Output the (X, Y) coordinate of the center of the cell containing the given text.  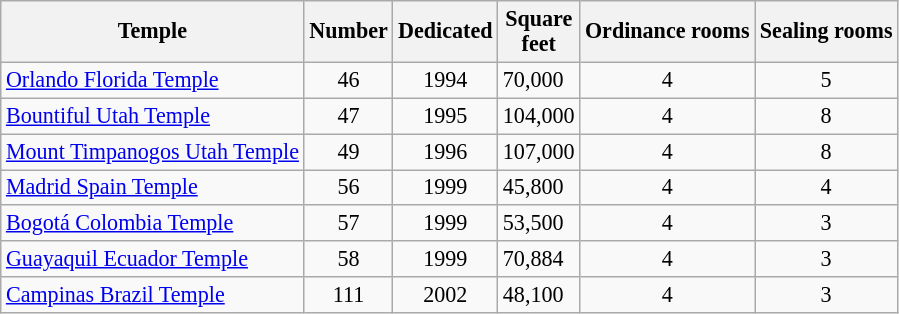
Bogotá Colombia Temple (152, 223)
57 (348, 223)
Madrid Spain Temple (152, 187)
Temple (152, 30)
Sealing rooms (826, 30)
1994 (446, 80)
Dedicated (446, 30)
5 (826, 80)
53,500 (539, 223)
107,000 (539, 151)
70,000 (539, 80)
Mount Timpanogos Utah Temple (152, 151)
1995 (446, 116)
45,800 (539, 187)
2002 (446, 295)
49 (348, 151)
104,000 (539, 116)
46 (348, 80)
Number (348, 30)
Campinas Brazil Temple (152, 295)
Orlando Florida Temple (152, 80)
47 (348, 116)
Ordinance rooms (668, 30)
58 (348, 259)
Bountiful Utah Temple (152, 116)
111 (348, 295)
48,100 (539, 295)
Guayaquil Ecuador Temple (152, 259)
Squarefeet (539, 30)
70,884 (539, 259)
56 (348, 187)
1996 (446, 151)
